Output the (X, Y) coordinate of the center of the cell containing the given text.  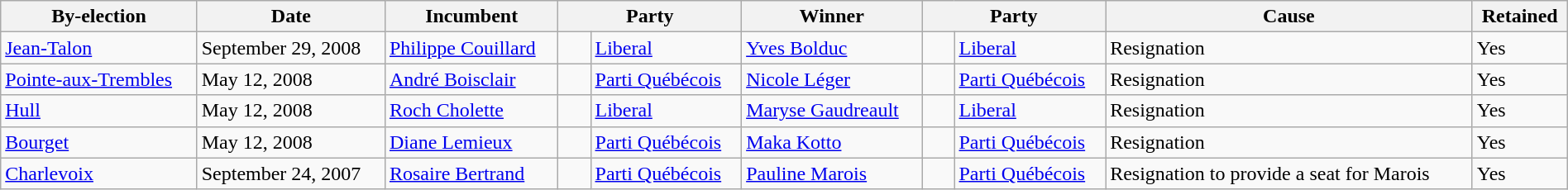
By-election (99, 17)
Resignation to provide a seat for Marois (1289, 173)
Pointe-aux-Trembles (99, 79)
Retained (1520, 17)
Nicole Léger (832, 79)
Philippe Couillard (471, 48)
September 29, 2008 (291, 48)
Rosaire Bertrand (471, 173)
Charlevoix (99, 173)
Diane Lemieux (471, 142)
Yves Bolduc (832, 48)
Roch Cholette (471, 111)
Cause (1289, 17)
Pauline Marois (832, 173)
Bourget (99, 142)
Hull (99, 111)
Maka Kotto (832, 142)
André Boisclair (471, 79)
Jean-Talon (99, 48)
Winner (832, 17)
Incumbent (471, 17)
Maryse Gaudreault (832, 111)
September 24, 2007 (291, 173)
Date (291, 17)
